Search for the cell housing the specified text and yield its [x, y] center coordinate. 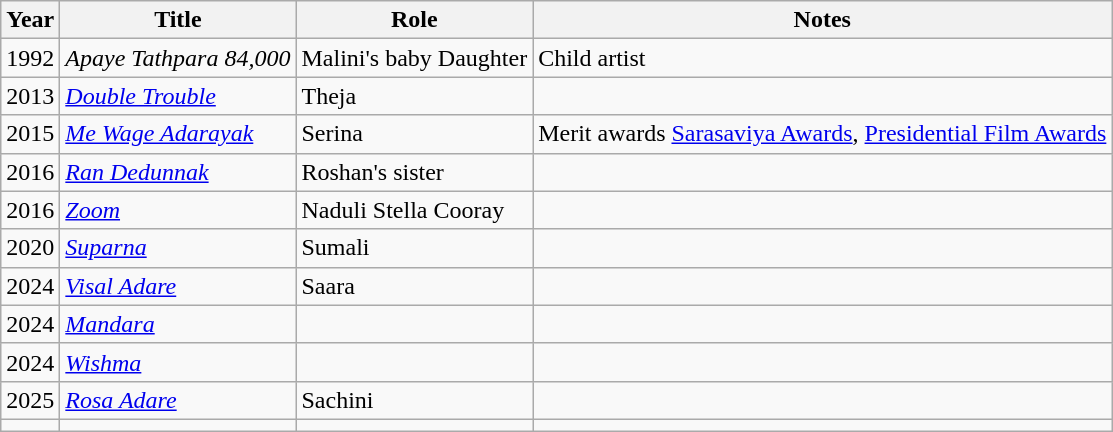
Sumali [414, 248]
Merit awards Sarasaviya Awards, Presidential Film Awards [822, 134]
Ran Dedunnak [178, 172]
Zoom [178, 210]
1992 [30, 58]
Me Wage Adarayak [178, 134]
Visal Adare [178, 286]
Mandara [178, 324]
Year [30, 20]
Naduli Stella Cooray [414, 210]
Sachini [414, 400]
Child artist [822, 58]
Wishma [178, 362]
2013 [30, 96]
Theja [414, 96]
2020 [30, 248]
Apaye Tathpara 84,000 [178, 58]
Roshan's sister [414, 172]
Notes [822, 20]
Malini's baby Daughter [414, 58]
Suparna [178, 248]
Title [178, 20]
2025 [30, 400]
Saara [414, 286]
2015 [30, 134]
Rosa Adare [178, 400]
Double Trouble [178, 96]
Serina [414, 134]
Role [414, 20]
